Identify which cell holds the provided text, then report its [x, y] central coordinate. 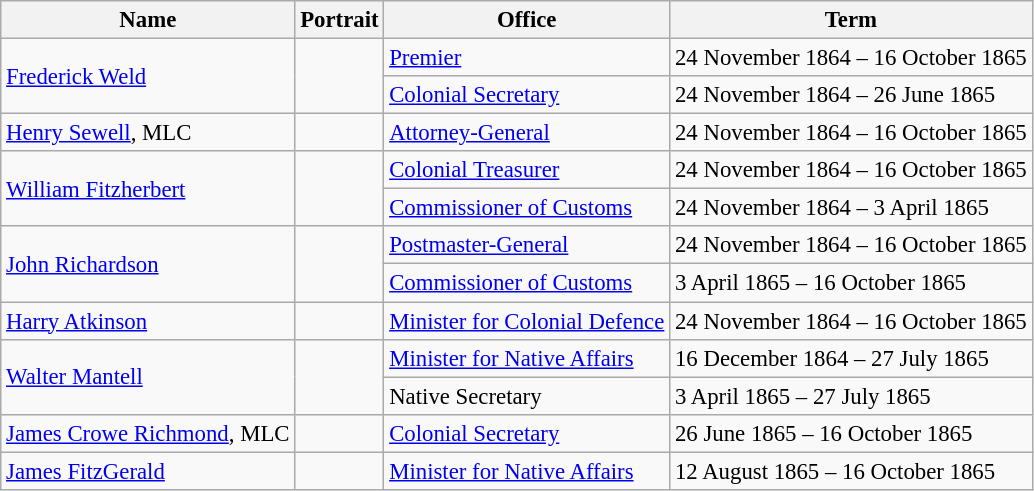
James FitzGerald [148, 471]
Colonial Treasurer [527, 170]
Name [148, 20]
James Crowe Richmond, MLC [148, 433]
24 November 1864 – 26 June 1865 [851, 95]
Postmaster-General [527, 245]
Premier [527, 58]
Harry Atkinson [148, 321]
Minister for Colonial Defence [527, 321]
26 June 1865 – 16 October 1865 [851, 433]
12 August 1865 – 16 October 1865 [851, 471]
Portrait [340, 20]
John Richardson [148, 264]
Walter Mantell [148, 376]
Frederick Weld [148, 76]
Office [527, 20]
William Fitzherbert [148, 188]
Attorney-General [527, 133]
16 December 1864 – 27 July 1865 [851, 358]
3 April 1865 – 16 October 1865 [851, 283]
Term [851, 20]
Native Secretary [527, 396]
24 November 1864 – 3 April 1865 [851, 208]
Henry Sewell, MLC [148, 133]
3 April 1865 – 27 July 1865 [851, 396]
